Output the (X, Y) coordinate of the center of the cell containing the given text.  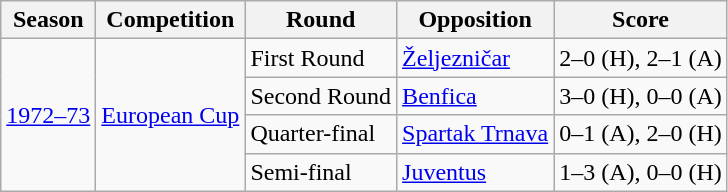
3–0 (H), 0–0 (A) (641, 96)
First Round (321, 58)
Benfica (476, 96)
Competition (170, 20)
1–3 (A), 0–0 (H) (641, 172)
0–1 (A), 2–0 (H) (641, 134)
Spartak Trnava (476, 134)
Opposition (476, 20)
Second Round (321, 96)
1972–73 (48, 115)
2–0 (H), 2–1 (A) (641, 58)
Round (321, 20)
Juventus (476, 172)
Season (48, 20)
European Cup (170, 115)
Željezničar (476, 58)
Score (641, 20)
Quarter-final (321, 134)
Semi-final (321, 172)
